Locate the cell with the specified text and output its (X, Y) center coordinate. 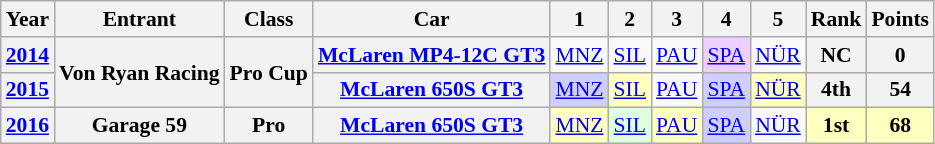
Von Ryan Racing (140, 72)
4 (726, 19)
2015 (28, 90)
1 (579, 19)
4th (836, 90)
Garage 59 (140, 126)
Points (900, 19)
54 (900, 90)
0 (900, 55)
Pro Cup (269, 72)
68 (900, 126)
1st (836, 126)
2014 (28, 55)
NC (836, 55)
2016 (28, 126)
5 (778, 19)
Car (432, 19)
2 (630, 19)
3 (676, 19)
Year (28, 19)
Entrant (140, 19)
McLaren MP4-12C GT3 (432, 55)
Pro (269, 126)
Rank (836, 19)
Class (269, 19)
